Detect which cell encompasses the target text, then output its (X, Y) center coordinate. 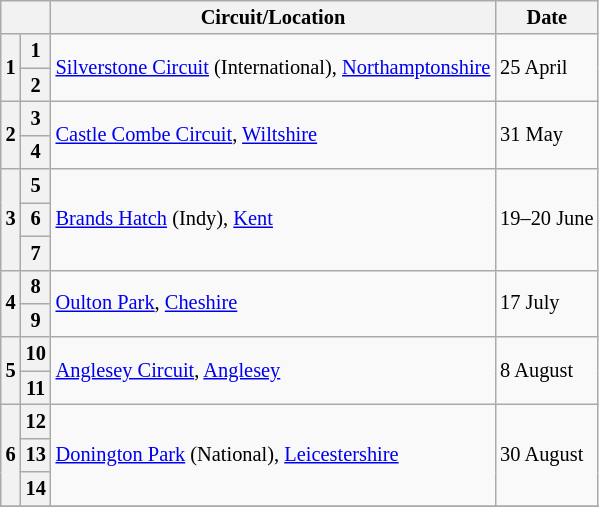
Silverstone Circuit (International), Northamptonshire (274, 68)
Circuit/Location (274, 17)
8 August (546, 370)
7 (36, 253)
31 May (546, 134)
19–20 June (546, 220)
17 July (546, 304)
Donington Park (National), Leicestershire (274, 454)
Castle Combe Circuit, Wiltshire (274, 134)
12 (36, 421)
14 (36, 489)
13 (36, 455)
Brands Hatch (Indy), Kent (274, 220)
Oulton Park, Cheshire (274, 304)
25 April (546, 68)
Date (546, 17)
10 (36, 354)
11 (36, 388)
30 August (546, 454)
Anglesey Circuit, Anglesey (274, 370)
8 (36, 287)
9 (36, 320)
